Identify which cell holds the provided text, then report its (x, y) central coordinate. 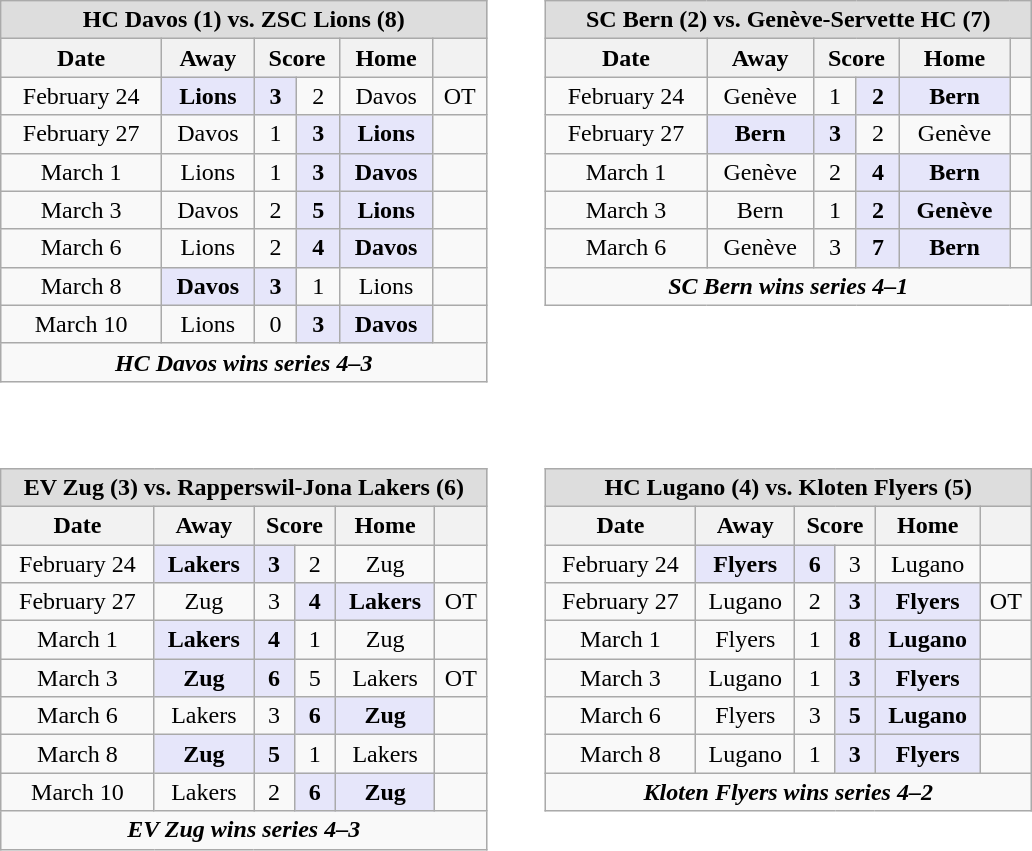
HC Davos wins series 4–3 (244, 362)
HC Davos (1) vs. ZSC Lions (8) (244, 20)
SC Bern wins series 4–1 (788, 286)
8 (855, 640)
SC Bern (2) vs. Genève-Servette HC (7) (788, 20)
0 (276, 324)
EV Zug (3) vs. Rapperswil-Jona Lakers (6) (244, 487)
7 (878, 248)
HC Lugano (4) vs. Kloten Flyers (5) (788, 487)
EV Zug wins series 4–3 (244, 830)
Kloten Flyers wins series 4–2 (788, 792)
